Search for the cell housing the specified text and yield its (x, y) center coordinate. 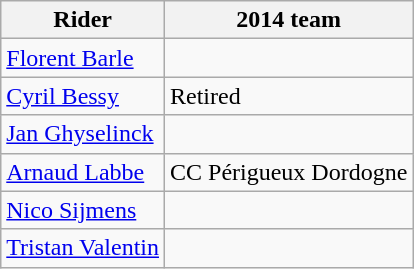
Cyril Bessy (83, 96)
Florent Barle (83, 58)
Tristan Valentin (83, 248)
Jan Ghyselinck (83, 134)
Retired (289, 96)
Arnaud Labbe (83, 172)
2014 team (289, 20)
Rider (83, 20)
CC Périgueux Dordogne (289, 172)
Nico Sijmens (83, 210)
